Detect which cell encompasses the target text, then output its [x, y] center coordinate. 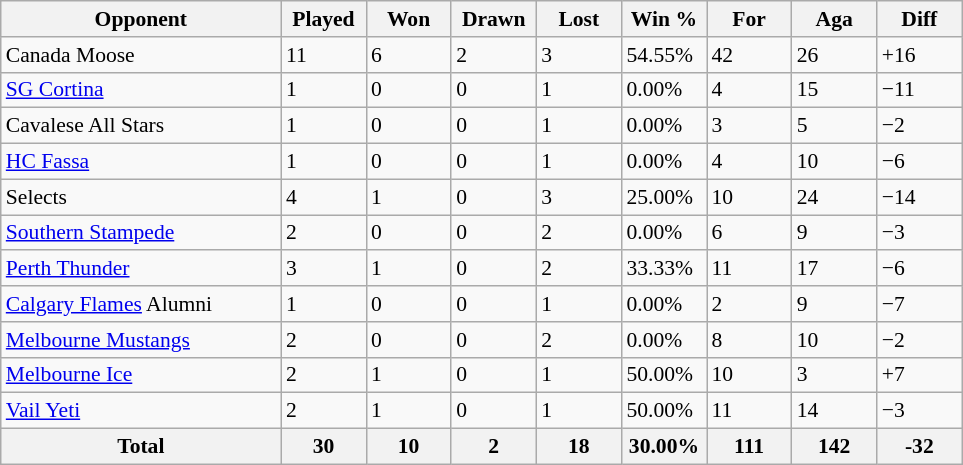
30.00% [664, 447]
Win % [664, 19]
Won [408, 19]
For [748, 19]
Vail Yeti [141, 411]
15 [834, 90]
−14 [920, 197]
-32 [920, 447]
−11 [920, 90]
Diff [920, 19]
Melbourne Mustangs [141, 340]
8 [748, 340]
Southern Stampede [141, 233]
Selects [141, 197]
−7 [920, 304]
Cavalese All Stars [141, 126]
54.55% [664, 55]
+7 [920, 375]
17 [834, 269]
Melbourne Ice [141, 375]
Aga [834, 19]
30 [324, 447]
Canada Moose [141, 55]
SG Cortina [141, 90]
24 [834, 197]
Drawn [494, 19]
Opponent [141, 19]
5 [834, 126]
+16 [920, 55]
26 [834, 55]
HC Fassa [141, 162]
142 [834, 447]
25.00% [664, 197]
Played [324, 19]
Lost [578, 19]
33.33% [664, 269]
18 [578, 447]
Total [141, 447]
Perth Thunder [141, 269]
Calgary Flames Alumni [141, 304]
14 [834, 411]
42 [748, 55]
111 [748, 447]
